Extract the (X, Y) coordinate from the center of the cell holding the provided text.  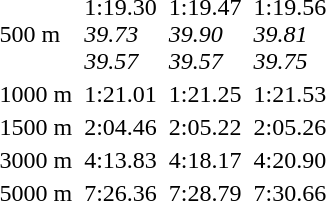
2:04.46 (121, 127)
2:05.22 (205, 127)
1:21.01 (121, 94)
4:13.83 (121, 160)
4:18.17 (205, 160)
1:21.25 (205, 94)
